Scan for the cell matching the given text and deliver its [x, y] coordinate at center. 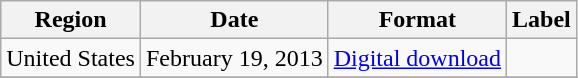
Region [71, 20]
Digital download [417, 58]
Label [542, 20]
Format [417, 20]
Date [234, 20]
February 19, 2013 [234, 58]
United States [71, 58]
